Scan for the cell matching the given text and deliver its [X, Y] coordinate at center. 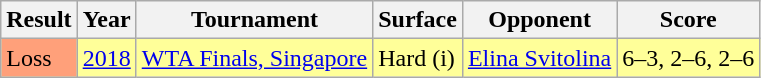
6–3, 2–6, 2–6 [688, 58]
Year [106, 20]
Opponent [539, 20]
Tournament [254, 20]
Elina Svitolina [539, 58]
Hard (i) [418, 58]
Result [39, 20]
WTA Finals, Singapore [254, 58]
Score [688, 20]
2018 [106, 58]
Loss [39, 58]
Surface [418, 20]
